Find where the given text appears and provide that cell's center as [X, Y] coordinate. 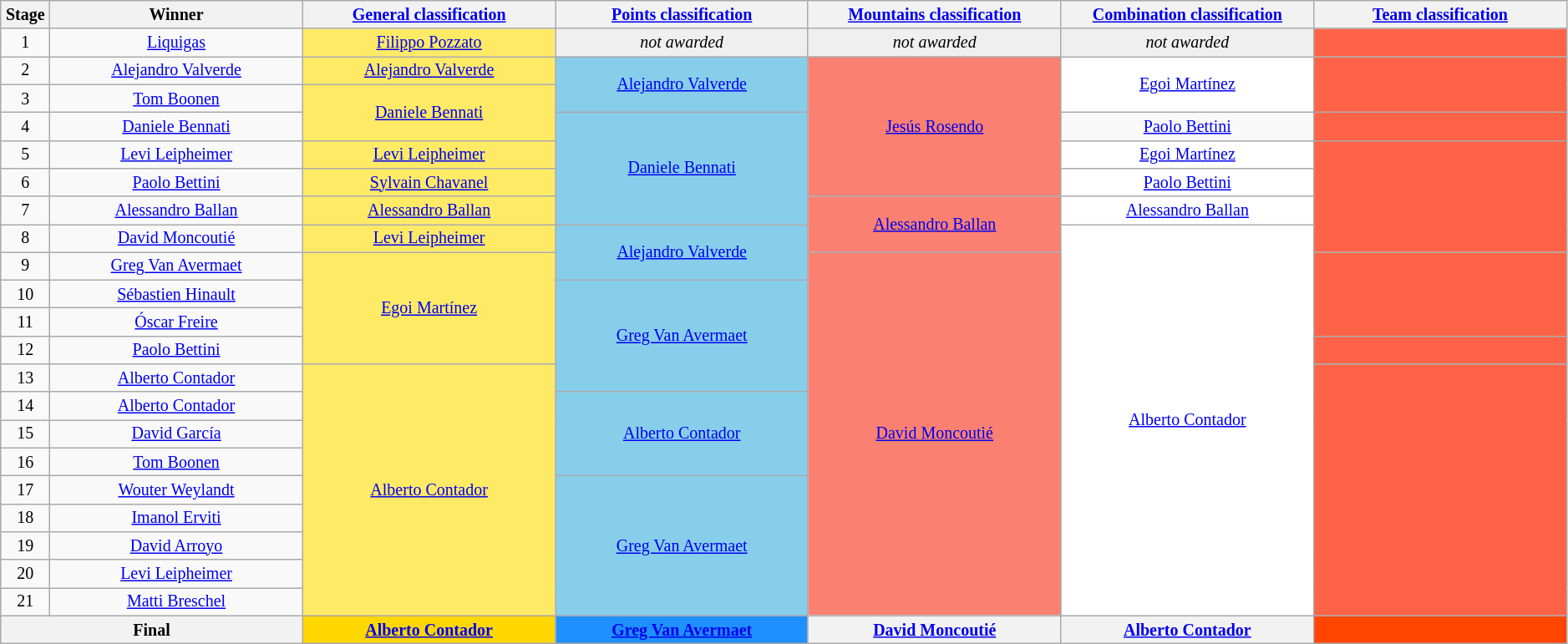
17 [25, 489]
Combination classification [1188, 15]
11 [25, 322]
David García [177, 434]
Sylvain Chavanel [429, 182]
Winner [177, 15]
5 [25, 154]
10 [25, 294]
Imanol Erviti [177, 518]
Óscar Freire [177, 322]
14 [25, 406]
Sébastien Hinault [177, 294]
Wouter Weylandt [177, 489]
7 [25, 210]
21 [25, 601]
Team classification [1440, 15]
General classification [429, 15]
3 [25, 99]
16 [25, 463]
4 [25, 127]
1 [25, 43]
12 [25, 351]
David Arroyo [177, 546]
20 [25, 573]
Final [152, 630]
Filippo Pozzato [429, 43]
Matti Breschel [177, 601]
Liquigas [177, 43]
6 [25, 182]
2 [25, 70]
19 [25, 546]
Mountains classification [934, 15]
Points classification [682, 15]
9 [25, 266]
13 [25, 378]
Jesús Rosendo [934, 127]
Stage [25, 15]
15 [25, 434]
18 [25, 518]
8 [25, 239]
